Determine the [X, Y] coordinate at the center of the cell enclosing the given text.  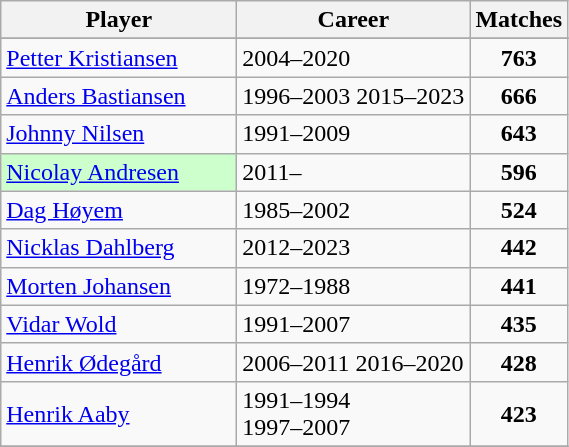
Matches [519, 20]
643 [519, 134]
Petter Kristiansen [119, 58]
1972–1988 [354, 286]
Player [119, 20]
Vidar Wold [119, 324]
Nicolay Andresen [119, 172]
Morten Johansen [119, 286]
Nicklas Dahlberg [119, 248]
596 [519, 172]
Anders Bastiansen [119, 96]
Henrik Aaby [119, 414]
423 [519, 414]
441 [519, 286]
Henrik Ødegård [119, 362]
1991–2007 [354, 324]
763 [519, 58]
1996–2003 2015–2023 [354, 96]
Johnny Nilsen [119, 134]
428 [519, 362]
2004–2020 [354, 58]
435 [519, 324]
1991–19941997–2007 [354, 414]
442 [519, 248]
Dag Høyem [119, 210]
1991–2009 [354, 134]
666 [519, 96]
1985–2002 [354, 210]
524 [519, 210]
2011– [354, 172]
2006–2011 2016–2020 [354, 362]
Career [354, 20]
2012–2023 [354, 248]
